Search for the cell housing the specified text and yield its (X, Y) center coordinate. 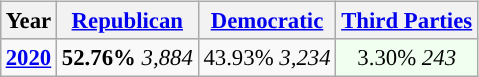
Third Parties (407, 21)
52.76% 3,884 (128, 58)
Democratic (267, 21)
Republican (128, 21)
2020 (28, 58)
3.30% 243 (407, 58)
43.93% 3,234 (267, 58)
Year (28, 21)
